Locate the cell with the specified text and output its (x, y) center coordinate. 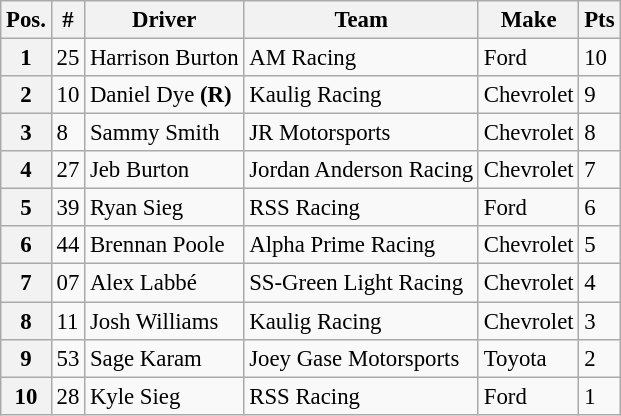
Ryan Sieg (164, 208)
Brennan Poole (164, 245)
Sammy Smith (164, 133)
Alpha Prime Racing (362, 245)
28 (68, 396)
Team (362, 20)
44 (68, 245)
Joey Gase Motorsports (362, 358)
25 (68, 58)
Pts (600, 20)
Make (528, 20)
Kyle Sieg (164, 396)
# (68, 20)
Harrison Burton (164, 58)
JR Motorsports (362, 133)
SS-Green Light Racing (362, 283)
AM Racing (362, 58)
27 (68, 170)
Josh Williams (164, 321)
39 (68, 208)
11 (68, 321)
Alex Labbé (164, 283)
Driver (164, 20)
53 (68, 358)
Jordan Anderson Racing (362, 170)
Daniel Dye (R) (164, 95)
07 (68, 283)
Sage Karam (164, 358)
Pos. (26, 20)
Jeb Burton (164, 170)
Toyota (528, 358)
